Scan for the cell matching the given text and deliver its [x, y] coordinate at center. 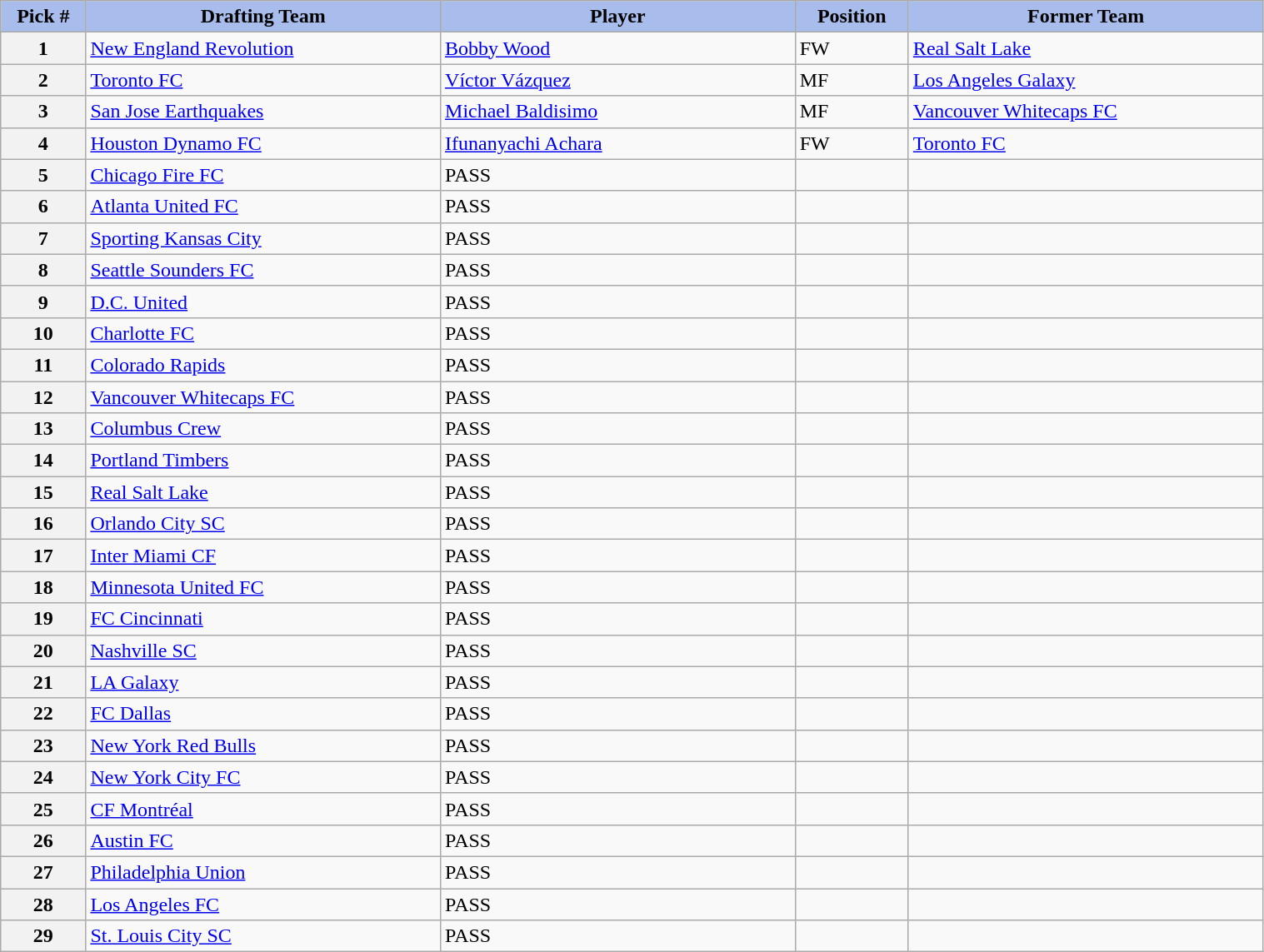
Los Angeles FC [263, 904]
27 [43, 872]
23 [43, 745]
New York Red Bulls [263, 745]
15 [43, 492]
Chicago Fire FC [263, 175]
Atlanta United FC [263, 207]
Colorado Rapids [263, 365]
24 [43, 777]
FC Cincinnati [263, 619]
6 [43, 207]
San Jose Earthquakes [263, 112]
14 [43, 461]
7 [43, 238]
17 [43, 556]
8 [43, 270]
Minnesota United FC [263, 587]
29 [43, 936]
22 [43, 714]
21 [43, 682]
26 [43, 840]
Drafting Team [263, 17]
9 [43, 302]
Seattle Sounders FC [263, 270]
13 [43, 429]
Charlotte FC [263, 333]
CF Montréal [263, 809]
10 [43, 333]
Columbus Crew [263, 429]
Philadelphia Union [263, 872]
Houston Dynamo FC [263, 143]
Austin FC [263, 840]
Former Team [1086, 17]
2 [43, 80]
Position [852, 17]
12 [43, 397]
18 [43, 587]
Víctor Vázquez [618, 80]
19 [43, 619]
Inter Miami CF [263, 556]
New England Revolution [263, 48]
Los Angeles Galaxy [1086, 80]
Ifunanyachi Achara [618, 143]
Player [618, 17]
Michael Baldisimo [618, 112]
FC Dallas [263, 714]
Sporting Kansas City [263, 238]
28 [43, 904]
1 [43, 48]
Pick # [43, 17]
Nashville SC [263, 650]
20 [43, 650]
St. Louis City SC [263, 936]
16 [43, 524]
Bobby Wood [618, 48]
New York City FC [263, 777]
LA Galaxy [263, 682]
11 [43, 365]
D.C. United [263, 302]
4 [43, 143]
25 [43, 809]
Portland Timbers [263, 461]
5 [43, 175]
3 [43, 112]
Orlando City SC [263, 524]
